Pinpoint the cell where the given text exists, returning its (x, y) midpoint coordinate. 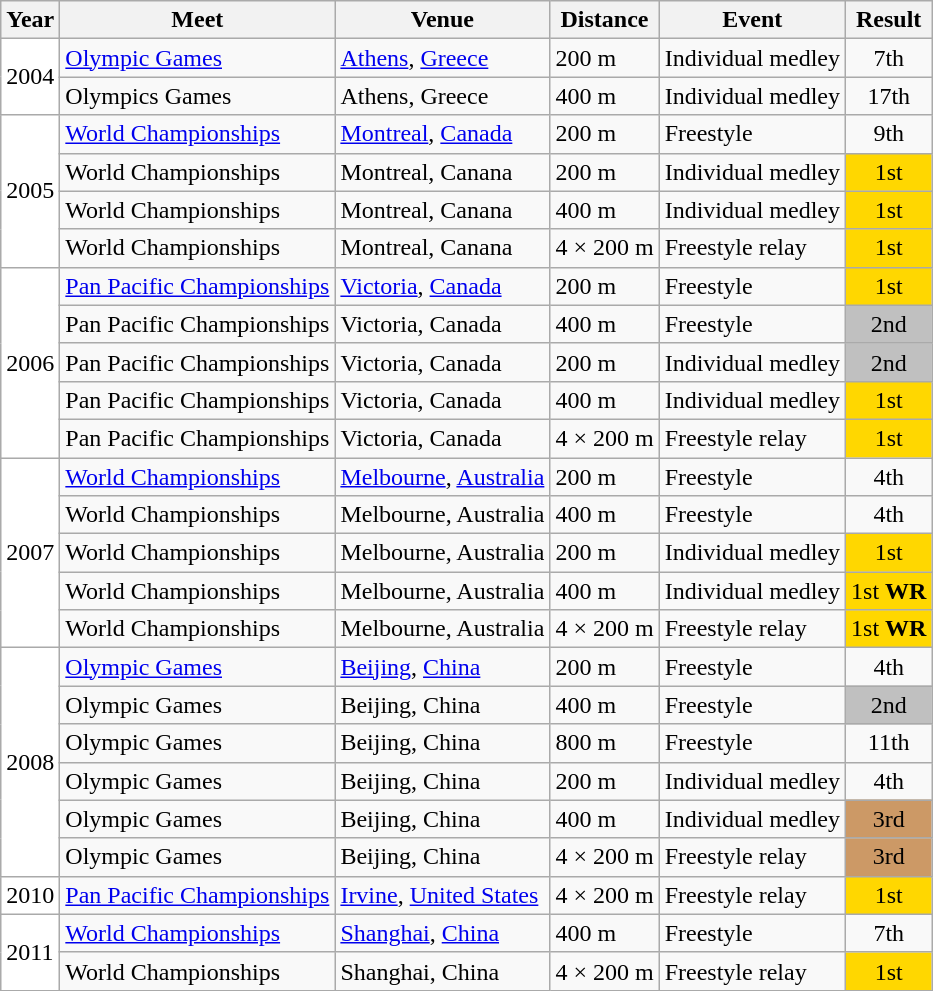
2011 (30, 952)
Year (30, 20)
11th (889, 743)
17th (889, 96)
Event (752, 20)
Distance (604, 20)
2007 (30, 553)
2010 (30, 895)
Irvine, United States (442, 895)
800 m (604, 743)
Olympics Games (198, 96)
Venue (442, 20)
2005 (30, 191)
2008 (30, 762)
2004 (30, 77)
2006 (30, 362)
Result (889, 20)
Montreal, Canada (442, 134)
9th (889, 134)
Meet (198, 20)
